Detect which cell encompasses the target text, then output its [x, y] center coordinate. 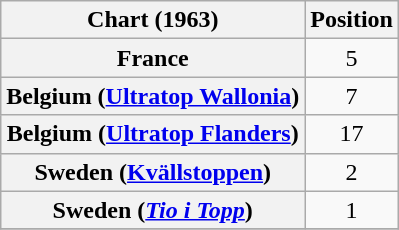
Sweden (Kvällstoppen) [153, 172]
Chart (1963) [153, 20]
Belgium (Ultratop Wallonia) [153, 96]
Position [352, 20]
Sweden (Tio i Topp) [153, 210]
7 [352, 96]
5 [352, 58]
France [153, 58]
1 [352, 210]
Belgium (Ultratop Flanders) [153, 134]
2 [352, 172]
17 [352, 134]
